Scan for the cell matching the given text and deliver its [x, y] coordinate at center. 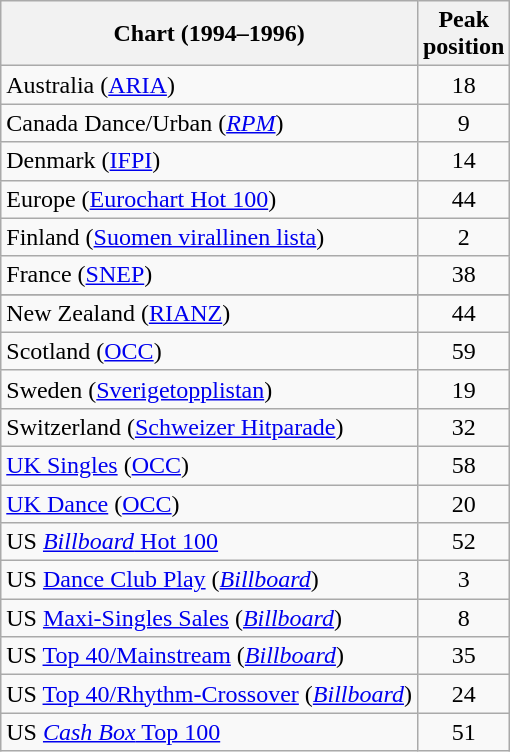
35 [463, 656]
59 [463, 351]
32 [463, 427]
Europe (Eurochart Hot 100) [210, 199]
20 [463, 503]
8 [463, 618]
US Cash Box Top 100 [210, 732]
Denmark (IFPI) [210, 161]
US Top 40/Mainstream (Billboard) [210, 656]
3 [463, 580]
Peakposition [463, 34]
Switzerland (Schweizer Hitparade) [210, 427]
UK Dance (OCC) [210, 503]
UK Singles (OCC) [210, 465]
Chart (1994–1996) [210, 34]
Canada Dance/Urban (RPM) [210, 123]
France (SNEP) [210, 275]
58 [463, 465]
38 [463, 275]
New Zealand (RIANZ) [210, 313]
9 [463, 123]
52 [463, 542]
US Maxi-Singles Sales (Billboard) [210, 618]
Sweden (Sverigetopplistan) [210, 389]
14 [463, 161]
51 [463, 732]
19 [463, 389]
Scotland (OCC) [210, 351]
Australia (ARIA) [210, 85]
US Billboard Hot 100 [210, 542]
24 [463, 694]
US Dance Club Play (Billboard) [210, 580]
US Top 40/Rhythm-Crossover (Billboard) [210, 694]
Finland (Suomen virallinen lista) [210, 237]
18 [463, 85]
2 [463, 237]
